For the text-containing cell, return its midpoint in (x, y) coordinate format. 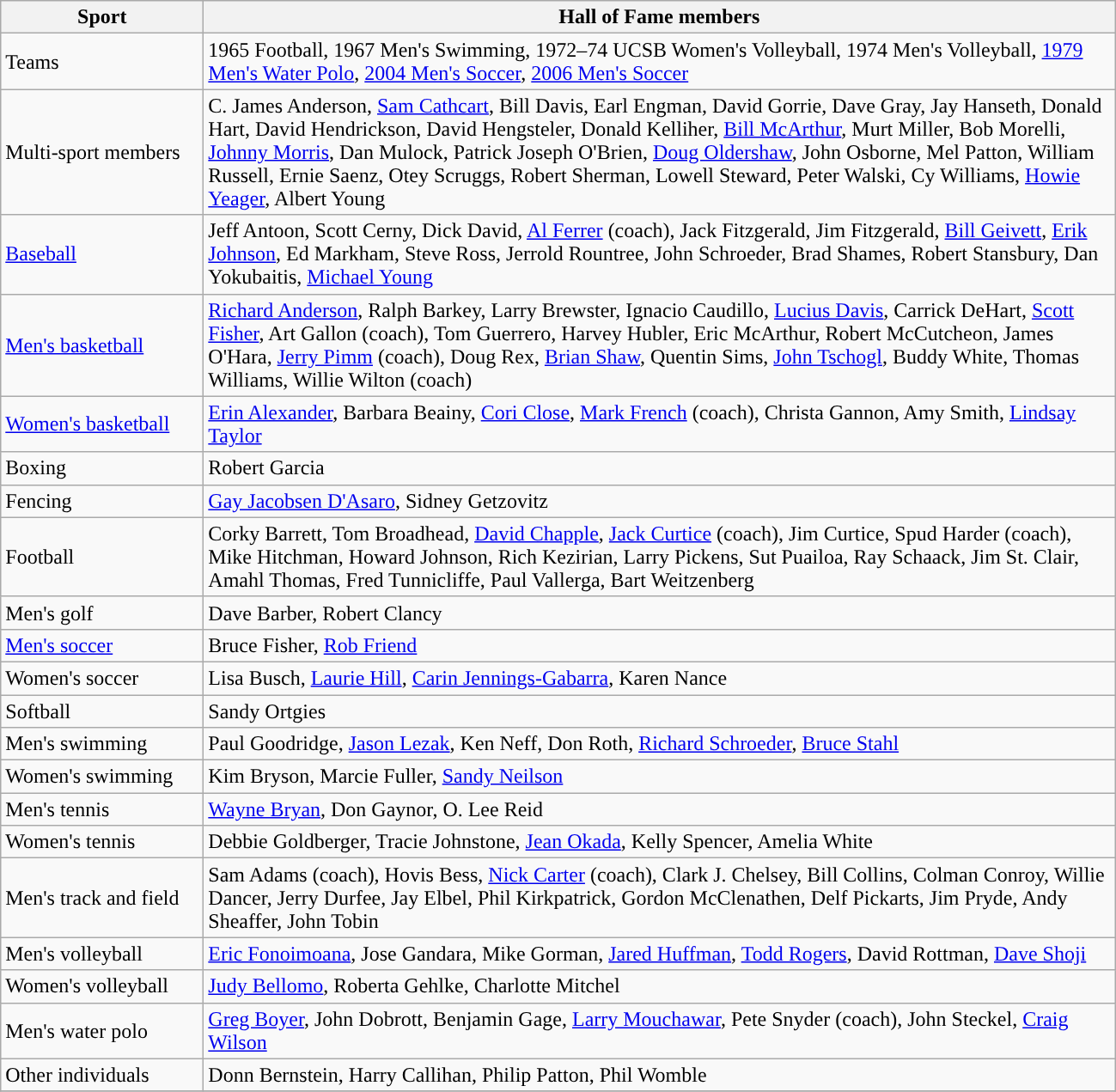
Men's swimming (102, 744)
Baseball (102, 254)
Greg Boyer, John Dobrott, Benjamin Gage, Larry Mouchawar, Pete Snyder (coach), John Steckel, Craig Wilson (660, 1031)
Eric Fonoimoana, Jose Gandara, Mike Gorman, Jared Huffman, Todd Rogers, David Rottman, Dave Shoji (660, 954)
Bruce Fisher, Rob Friend (660, 645)
Football (102, 557)
Men's soccer (102, 645)
Men's water polo (102, 1031)
Fencing (102, 501)
Men's volleyball (102, 954)
Teams (102, 62)
Women's tennis (102, 842)
Erin Alexander, Barbara Beainy, Cori Close, Mark French (coach), Christa Gannon, Amy Smith, Lindsay Taylor (660, 424)
Women's swimming (102, 777)
Boxing (102, 468)
Robert Garcia (660, 468)
Judy Bellomo, Roberta Gehlke, Charlotte Mitchel (660, 986)
Softball (102, 711)
Men's track and field (102, 898)
Men's tennis (102, 809)
Donn Bernstein, Harry Callihan, Philip Patton, Phil Womble (660, 1075)
Men's golf (102, 613)
Men's basketball (102, 345)
Dave Barber, Robert Clancy (660, 613)
Kim Bryson, Marcie Fuller, Sandy Neilson (660, 777)
Women's soccer (102, 678)
Multi-sport members (102, 152)
Paul Goodridge, Jason Lezak, Ken Neff, Don Roth, Richard Schroeder, Bruce Stahl (660, 744)
Other individuals (102, 1075)
Debbie Goldberger, Tracie Johnstone, Jean Okada, Kelly Spencer, Amelia White (660, 842)
Sandy Ortgies (660, 711)
Hall of Fame members (660, 17)
Sport (102, 17)
Women's basketball (102, 424)
Lisa Busch, Laurie Hill, Carin Jennings-Gabarra, Karen Nance (660, 678)
Gay Jacobsen D'Asaro, Sidney Getzovitz (660, 501)
Wayne Bryan, Don Gaynor, O. Lee Reid (660, 809)
Women's volleyball (102, 986)
